Find where the given text appears and provide that cell's center as (x, y) coordinate. 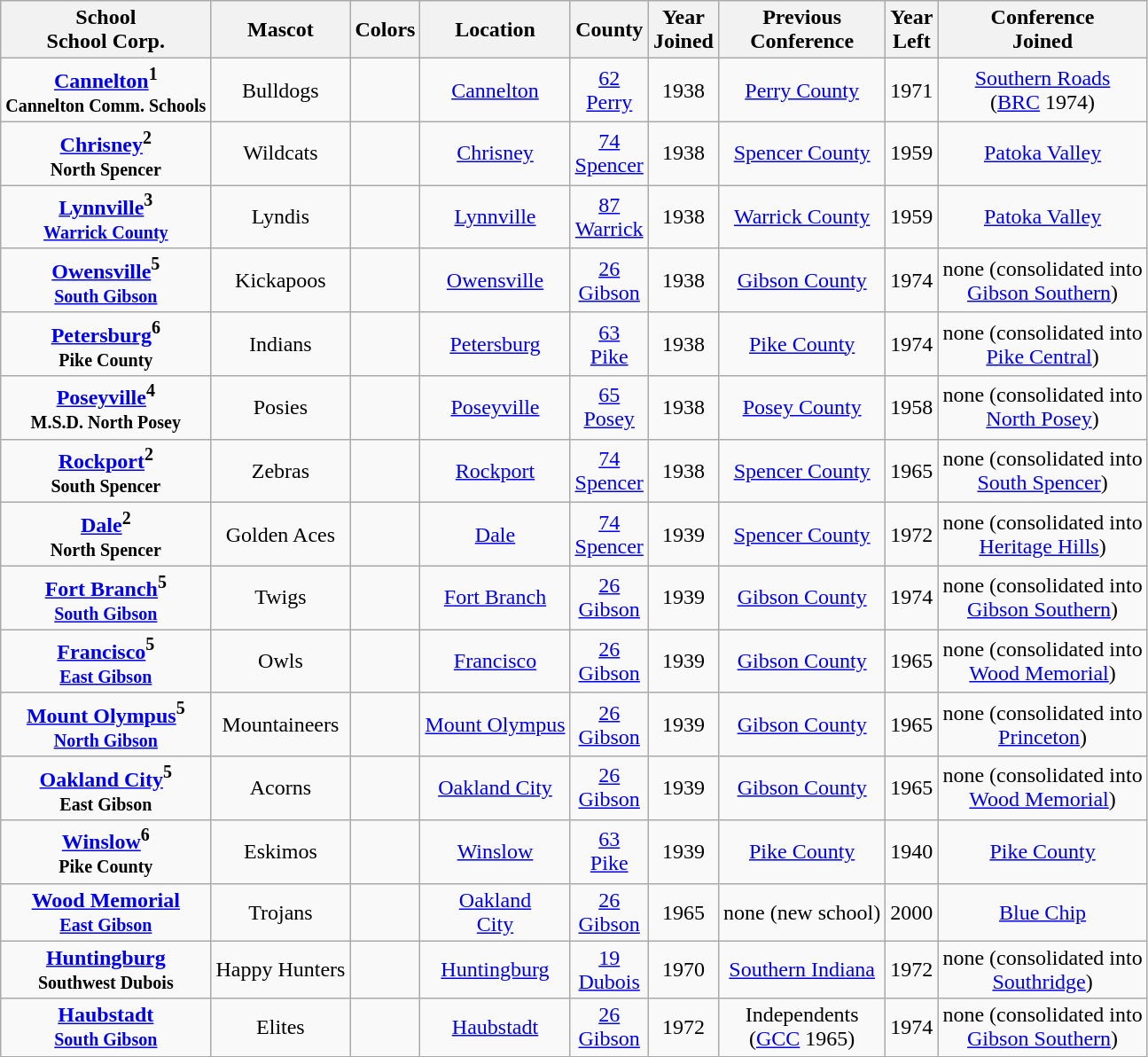
Lynnville3 Warrick County (106, 217)
Winslow (495, 851)
Lyndis (280, 217)
Wood Memorial East Gibson (106, 912)
none (consolidated into Southridge) (1043, 970)
School School Corp. (106, 30)
1940 (911, 851)
Kickapoos (280, 280)
Independents(GCC 1965) (801, 1027)
1958 (911, 408)
65 Posey (609, 408)
Huntingburg Southwest Dubois (106, 970)
Cannelton (495, 90)
Southern Indiana (801, 970)
Petersburg6 Pike County (106, 344)
Trojans (280, 912)
ConferenceJoined (1043, 30)
YearJoined (683, 30)
Lynnville (495, 217)
Poseyville4 M.S.D. North Posey (106, 408)
Owensville (495, 280)
Poseyville (495, 408)
PreviousConference (801, 30)
Zebras (280, 471)
Chrisney2 North Spencer (106, 153)
1971 (911, 90)
Winslow6 Pike County (106, 851)
Petersburg (495, 344)
YearLeft (911, 30)
Posies (280, 408)
none (new school) (801, 912)
Rockport (495, 471)
County (609, 30)
Happy Hunters (280, 970)
Mascot (280, 30)
Wildcats (280, 153)
Chrisney (495, 153)
Golden Aces (280, 535)
Southern Roads(BRC 1974) (1043, 90)
Bulldogs (280, 90)
none (consolidated into Pike Central) (1043, 344)
Mountaineers (280, 724)
Dale (495, 535)
none (consolidated into Heritage Hills) (1043, 535)
Blue Chip (1043, 912)
Mount Olympus (495, 724)
Elites (280, 1027)
87 Warrick (609, 217)
Colors (385, 30)
Mount Olympus5 North Gibson (106, 724)
Indians (280, 344)
Haubstadt South Gibson (106, 1027)
62 Perry (609, 90)
Warrick County (801, 217)
Twigs (280, 598)
Acorns (280, 788)
Cannelton1 Cannelton Comm. Schools (106, 90)
Owls (280, 662)
none (consolidated into North Posey) (1043, 408)
Location (495, 30)
Francisco (495, 662)
Perry County (801, 90)
Posey County (801, 408)
Eskimos (280, 851)
2000 (911, 912)
Haubstadt (495, 1027)
Rockport2 South Spencer (106, 471)
Francisco5 East Gibson (106, 662)
Fort Branch5 South Gibson (106, 598)
1970 (683, 970)
Oakland City5 East Gibson (106, 788)
none (consolidated into Princeton) (1043, 724)
19 Dubois (609, 970)
Dale2 North Spencer (106, 535)
Huntingburg (495, 970)
Fort Branch (495, 598)
Owensville5 South Gibson (106, 280)
none (consolidated into South Spencer) (1043, 471)
